Detect which cell encompasses the target text, then output its (x, y) center coordinate. 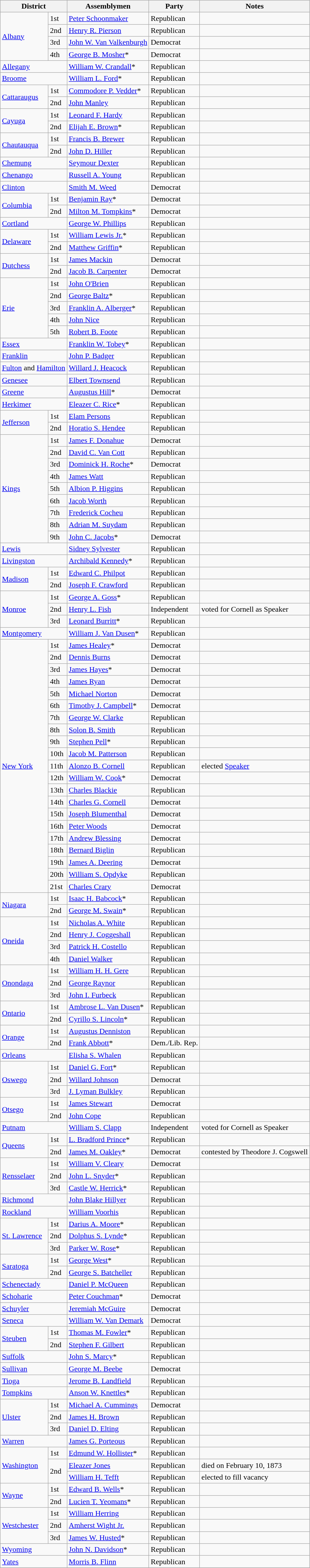
George W. Phillips (108, 223)
Willard J. Heacock (108, 368)
Elijah E. Brown* (108, 127)
Joseph F. Crawford (108, 585)
contested by Theodore J. Cogswell (254, 1152)
Jacob M. Patterson (108, 754)
Bernard Biglin (108, 850)
Stephen Pell* (108, 742)
Peter Schoonmaker (108, 18)
Augustus Denniston (108, 1031)
James F. Donahue (108, 440)
John L. Snyder* (108, 1176)
George Raynor (108, 983)
James Hayes* (108, 669)
George Baltz* (108, 296)
Henry J. Coggeshall (108, 935)
Yates (34, 1562)
Frederick Cocheu (108, 513)
Orange (24, 1037)
12th (58, 778)
Frank Abbott* (108, 1043)
Morris B. Flinn (108, 1562)
Fulton and Hamilton (34, 368)
William H. Tefft (108, 1477)
Michael Norton (108, 693)
Westchester (24, 1526)
Herkimer (34, 404)
Castle W. Herrick* (108, 1188)
Patrick H. Costello (108, 947)
District (34, 6)
Schenectady (34, 1284)
Darius A. Moore* (108, 1224)
Elisha S. Whalen (108, 1055)
Jacob Worth (108, 500)
13th (58, 790)
21st (58, 886)
Niagara (24, 904)
elected Speaker (254, 766)
Sidney Sylvester (108, 549)
William S. Opdyke (108, 874)
Schoharie (34, 1296)
Jefferson (24, 422)
Jerome B. Landfield (108, 1381)
Stephen F. Gilbert (108, 1345)
Robert B. Foote (108, 332)
15th (58, 814)
John D. Hiller (108, 151)
10th (58, 754)
John Cope (108, 1115)
Richmond (34, 1200)
Edmund W. Hollister* (108, 1453)
Edward C. Philpot (108, 573)
19th (58, 862)
James Healey* (108, 645)
Genesee (34, 380)
Cyrillo S. Lincoln* (108, 1019)
11th (58, 766)
Dem./Lib. Rep. (174, 1043)
Clinton (34, 187)
William H. H. Gere (108, 971)
Leonard F. Hardy (108, 115)
George S. Batcheller (108, 1272)
Rensselaer (24, 1176)
Erie (24, 308)
George W. Clarke (108, 717)
William Lewis Jr.* (108, 235)
Chautauqua (24, 145)
William S. Clapp (108, 1128)
Solon B. Smith (108, 730)
John W. Van Valkenburgh (108, 42)
Cortland (34, 223)
Dennis Burns (108, 657)
George A. Goss* (108, 597)
Ulster (24, 1417)
Daniel G. Fort* (108, 1067)
Daniel D. Elting (108, 1429)
Notes (254, 6)
John I. Furbeck (108, 995)
James Watt (108, 476)
Chemung (34, 163)
Francis B. Brewer (108, 139)
Otsego (24, 1109)
John Blake Hillyer (108, 1200)
Cayuga (24, 121)
J. Lyman Bulkley (108, 1091)
John N. Davidson* (108, 1550)
Timothy J. Campbell* (108, 705)
Daniel Walker (108, 959)
17th (58, 838)
Milton M. Tompkins* (108, 211)
Wyoming (34, 1550)
20th (58, 874)
Greene (34, 392)
James G. Porteous (108, 1441)
Montgomery (34, 633)
Oswego (24, 1079)
Schuyler (34, 1309)
New York (24, 766)
William Herring (108, 1514)
William V. Cleary (108, 1164)
Ontario (24, 1013)
Charles G. Cornell (108, 802)
Sullivan (34, 1369)
Livingston (34, 561)
L. Bradford Prince* (108, 1140)
John S. Marcy* (108, 1357)
Party (174, 6)
18th (58, 850)
John C. Jacobs* (108, 537)
Dutchess (24, 265)
Peter Couchman* (108, 1296)
Putnam (34, 1128)
Queens (24, 1146)
St. Lawrence (24, 1236)
James A. Deering (108, 862)
George B. Mosher* (108, 54)
William W. Crandall* (108, 67)
Peter Woods (108, 826)
Kings (24, 488)
Nicholas A. White (108, 923)
Columbia (24, 205)
Dolphus S. Lynde* (108, 1236)
George M. Beebe (108, 1369)
Edward B. Wells* (108, 1489)
Elam Persons (108, 416)
Franklin A. Alberger* (108, 308)
John O'Brien (108, 284)
James H. Brown (108, 1417)
John P. Badger (108, 356)
Warren (34, 1441)
Tompkins (34, 1393)
Henry R. Pierson (108, 30)
Benjamin Ray* (108, 199)
died on February 10, 1873 (254, 1465)
Jeremiah McGuire (108, 1309)
Parker W. Rose* (108, 1248)
Onondaga (24, 983)
James W. Husted* (108, 1538)
Charles Crary (108, 886)
Assemblymen (108, 6)
Madison (24, 579)
Ambrose L. Van Dusen* (108, 1007)
14th (58, 802)
Willard Johnson (108, 1079)
Orleans (34, 1055)
Rockland (34, 1212)
Adrian M. Suydam (108, 525)
William W. Van Demark (108, 1321)
Eleazer C. Rice* (108, 404)
Washington (24, 1465)
John Manley (108, 103)
Charles Blackie (108, 790)
Alonzo B. Cornell (108, 766)
Henry L. Fish (108, 609)
William J. Van Dusen* (108, 633)
Suffolk (34, 1357)
David C. Van Cott (108, 452)
Michael A. Cummings (108, 1405)
Wayne (24, 1495)
elected to fill vacancy (254, 1477)
Saratoga (24, 1266)
Franklin (34, 356)
Isaac H. Babcock* (108, 898)
Albany (24, 36)
Delaware (24, 241)
Anson W. Knettles* (108, 1393)
Essex (34, 344)
William W. Cook* (108, 778)
Amherst Wight Jr. (108, 1526)
Eleazer Jones (108, 1465)
Smith M. Weed (108, 187)
Lewis (34, 549)
Cattaraugus (24, 97)
Lucien T. Yeomans* (108, 1501)
Albion P. Higgins (108, 488)
Seymour Dexter (108, 163)
16th (58, 826)
Jacob B. Carpenter (108, 271)
Commodore P. Vedder* (108, 91)
Matthew Griffin* (108, 247)
Steuben (24, 1339)
Monroe (24, 609)
Andrew Blessing (108, 838)
James Ryan (108, 681)
Tioga (34, 1381)
Allegany (34, 67)
George West* (108, 1260)
James M. Oakley* (108, 1152)
George M. Swain* (108, 910)
Broome (34, 79)
Horatio S. Hendee (108, 428)
Chenango (34, 175)
James Mackin (108, 259)
John Nice (108, 320)
Thomas M. Fowler* (108, 1333)
William Voorhis (108, 1212)
Dominick H. Roche* (108, 464)
Oneida (24, 941)
James Stewart (108, 1103)
Joseph Blumenthal (108, 814)
Daniel P. McQueen (108, 1284)
Archibald Kennedy* (108, 561)
Augustus Hill* (108, 392)
Elbert Townsend (108, 380)
Franklin W. Tobey* (108, 344)
Seneca (34, 1321)
William L. Ford* (108, 79)
Russell A. Young (108, 175)
Leonard Burritt* (108, 621)
